Return the (x, y) coordinate for the center point of the cell that contains the specified text.  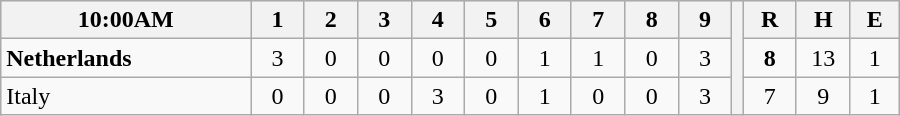
10:00AM (126, 20)
4 (438, 20)
2 (330, 20)
13 (823, 58)
6 (544, 20)
E (874, 20)
5 (492, 20)
Italy (126, 96)
H (823, 20)
Netherlands (126, 58)
R (770, 20)
